Return [X, Y] of the center of cell containing provided text 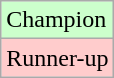
Runner-up [58, 58]
Champion [58, 20]
